Return (x, y) of the center of cell containing provided text 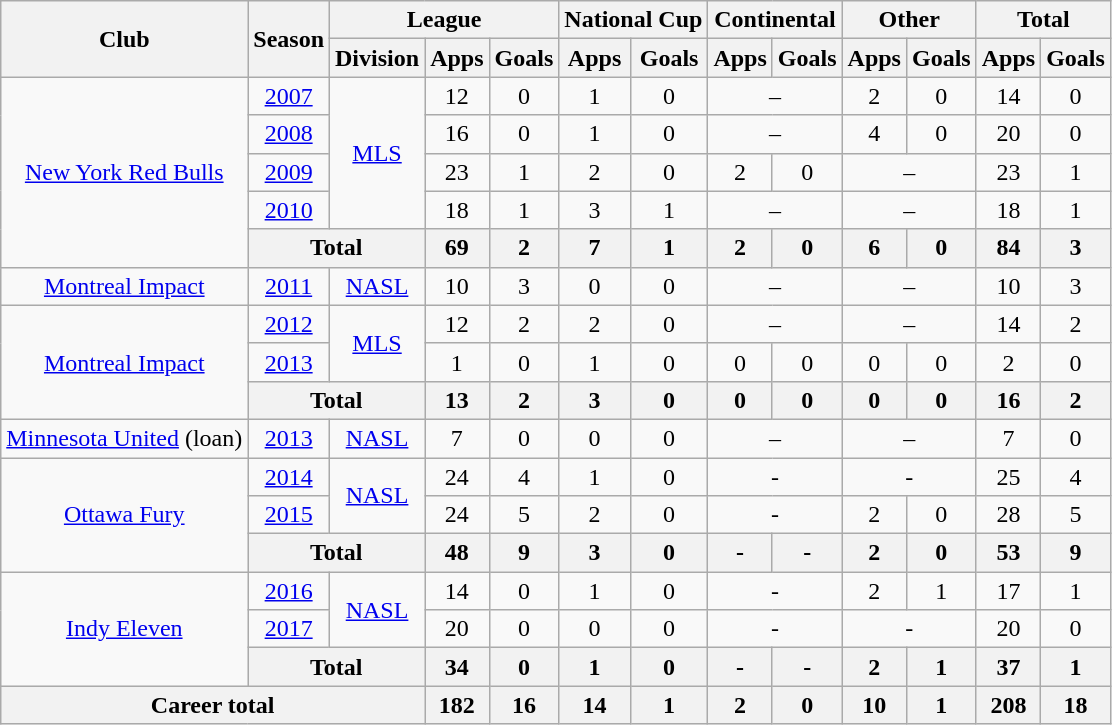
Ottawa Fury (124, 515)
2015 (289, 515)
National Cup (634, 20)
Club (124, 39)
69 (457, 248)
208 (1008, 705)
2011 (289, 286)
Career total (213, 705)
48 (457, 553)
13 (457, 400)
Season (289, 39)
Other (909, 20)
25 (1008, 477)
2007 (289, 96)
84 (1008, 248)
182 (457, 705)
34 (457, 667)
17 (1008, 591)
2012 (289, 324)
2008 (289, 134)
Minnesota United (loan) (124, 438)
Division (378, 58)
Indy Eleven (124, 629)
28 (1008, 515)
53 (1008, 553)
2017 (289, 629)
2014 (289, 477)
Continental (775, 20)
League (444, 20)
2016 (289, 591)
37 (1008, 667)
6 (874, 248)
New York Red Bulls (124, 172)
2009 (289, 172)
2010 (289, 210)
